Return (X, Y) of the center of cell containing provided text 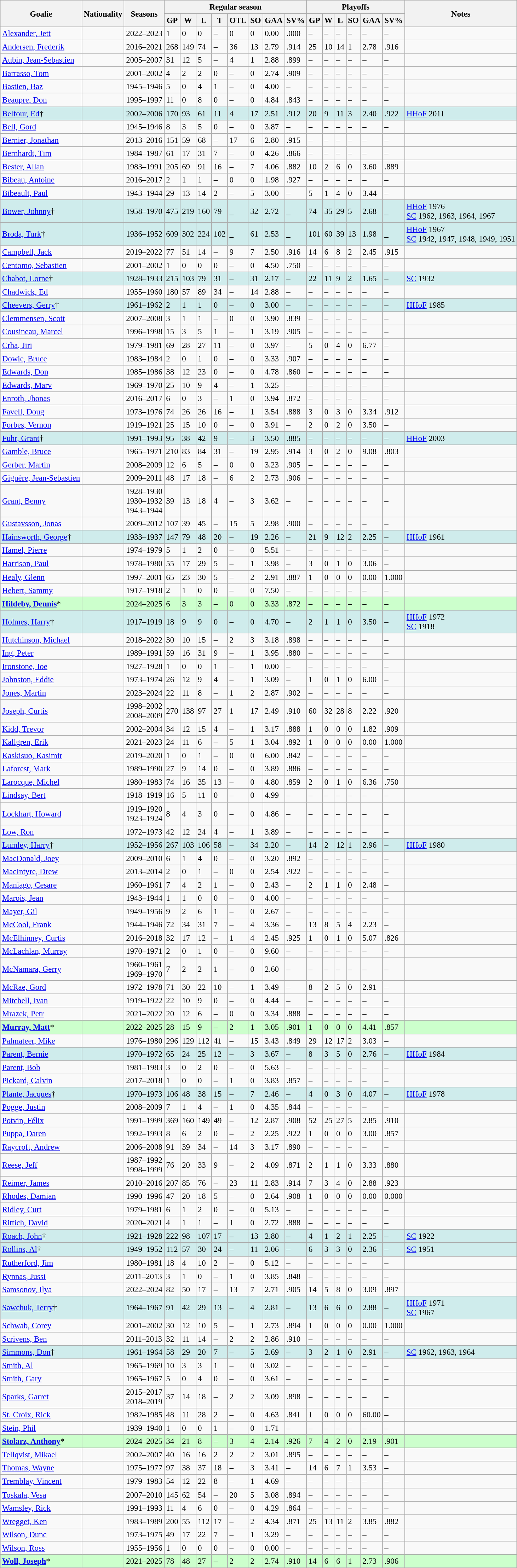
2002–2004 (144, 729)
2.14 (274, 1441)
Bibeault, Paul (41, 193)
Chabot, Lorne† (41, 279)
1944–1946 (144, 925)
170 (172, 114)
2.51 (274, 114)
MacIntyre, Drew (41, 872)
Playoffs (356, 7)
102 (219, 234)
Healy, Glenn (41, 577)
93 (188, 114)
609 (172, 234)
.842 (296, 756)
3.06 (372, 564)
.843 (296, 100)
2.86 (274, 1339)
1972–1978 (144, 987)
1955–1960 (144, 292)
1936–1952 (144, 234)
1965–1967 (144, 1379)
Notes (461, 13)
Thomas, Wayne (41, 1468)
Dowie, Bruce (41, 359)
1949–1956 (144, 911)
Mayer, Gil (41, 911)
2.50 (274, 252)
2.68 (372, 211)
1918–1919 (144, 796)
Broda, Turk† (41, 234)
1921–1928 (144, 1236)
2017–2018 (144, 1080)
2007–2008 (144, 319)
.920 (394, 711)
HHoF 1971 SC 1967 (461, 1308)
Parent, Bob (41, 1067)
HHoF 1984 (461, 1054)
Forbes, Vernon (41, 425)
Rollins, Al† (41, 1250)
McElhinney, Curtis (41, 938)
2009–2012 (144, 524)
0.000 (394, 1196)
2.83 (274, 1183)
78 (172, 1561)
3.61 (274, 1379)
205 (172, 167)
3.43 (274, 1041)
41 (219, 1041)
200 (172, 1521)
207 (172, 1183)
.923 (394, 1183)
Rynnas, Jussi (41, 1276)
Hutchinson, Michael (41, 640)
4.63 (274, 1415)
2009–2011 (144, 478)
Chadwick, Ed (41, 292)
296 (172, 1041)
Bower, Johnny† (41, 211)
Scrivens, Ben (41, 1339)
4.84 (274, 100)
Pogge, Justin (41, 1107)
2019–2022 (144, 252)
Joseph, Curtis (41, 711)
4.69 (274, 1481)
36 (238, 47)
1965–1969 (144, 1365)
1917–1918 (144, 590)
2005–2007 (144, 60)
.849 (296, 1041)
1985–1986 (144, 372)
Fuhr, Grant† (41, 438)
2.26 (274, 537)
2006–2008 (144, 1147)
1927–1928 (144, 666)
129 (188, 1041)
.839 (296, 319)
Bastien, Baz (41, 87)
Plante, Jacques† (41, 1094)
268 (172, 47)
3.91 (274, 425)
2.19 (372, 1441)
HHoF 1978 (461, 1094)
SC 1951 (461, 1250)
Hamel, Pierre (41, 551)
HHoF 1961 (461, 537)
St. Croix, Rick (41, 1415)
Bell, Gord (41, 127)
3.94 (274, 399)
2019–2020 (144, 756)
2.22 (372, 711)
.844 (296, 1107)
1.71 (274, 1428)
Pickard, Calvin (41, 1080)
2.76 (372, 1054)
HHoF 1985 (461, 305)
HHoF 2011 (461, 114)
Edwards, Don (41, 372)
2022–2025 (144, 1027)
1998–20022008–2009 (144, 711)
Puppa, Daren (41, 1134)
2016–2018 (144, 938)
1980–1983 (144, 782)
302 (188, 234)
4.50 (274, 266)
3.25 (274, 385)
3.23 (274, 465)
1928–1933 (144, 279)
Gerber, Martin (41, 465)
9.08 (372, 452)
3.01 (274, 1455)
Schwab, Corey (41, 1326)
101 (315, 234)
.859 (296, 782)
3.08 (274, 1495)
1917–1919 (144, 622)
1983–1991 (144, 167)
151 (172, 140)
1973–1975 (144, 1534)
1961–1962 (144, 305)
Hildeby, Dennis* (41, 604)
Simmons, Don† (41, 1352)
3.87 (274, 127)
2.36 (372, 1250)
3.20 (274, 858)
Raycroft, Andrew (41, 1147)
40 (172, 1455)
HHoF 1980 (461, 845)
60.00 (372, 1415)
147 (172, 537)
2015–20172018–2019 (144, 1397)
Stolarz, Anthony* (41, 1441)
2.98 (274, 524)
3.29 (274, 1534)
Roach, John† (41, 1236)
2.46 (274, 1094)
.899 (296, 60)
Goalie (41, 13)
2.06 (274, 1250)
.886 (296, 769)
3.19 (274, 332)
2022–2023 (144, 34)
Gamble, Bruce (41, 452)
1.82 (372, 729)
2002–2006 (144, 114)
3.98 (274, 564)
1987–19921998–1999 (144, 1165)
1982–1985 (144, 1415)
Gustavsson, Jonas (41, 524)
1969–1970 (144, 385)
2002–2007 (144, 1455)
HHoF 2003 (461, 438)
2016–2021 (144, 47)
Wregget, Ken (41, 1521)
1952–1956 (144, 845)
2013–2014 (144, 872)
3.36 (274, 925)
1970–1972 (144, 1054)
2.85 (372, 1120)
Kidd, Trevor (41, 729)
4.80 (274, 782)
Alexander, Jett (41, 34)
83 (188, 452)
Parent, Bernie (41, 1054)
.848 (296, 1276)
3.04 (274, 742)
4.41 (372, 1027)
2021–2025 (144, 1561)
Lockhart, Howard (41, 813)
2.17 (274, 279)
1989–1991 (144, 653)
4.70 (274, 622)
Potvin, Félix (41, 1120)
3.44 (372, 193)
82 (172, 1289)
4.86 (274, 813)
3.18 (274, 640)
McCool, Frank (41, 925)
3.49 (274, 987)
Ridley, Curt (41, 1210)
2023–2024 (144, 693)
2.49 (274, 711)
1939–1940 (144, 1428)
2.20 (274, 845)
1919–19201923–1924 (144, 813)
3.97 (274, 345)
Favell, Doug (41, 412)
Laforest, Mark (41, 769)
50 (188, 1289)
84 (204, 452)
1933–1937 (144, 537)
1995–1997 (144, 100)
Kallgren, Erik (41, 742)
2013–2016 (144, 140)
1974–1979 (144, 551)
.841 (296, 1415)
2018–2022 (144, 640)
Lindsay, Bert (41, 796)
1983–1984 (144, 359)
.000 (296, 34)
Wilson, Ross (41, 1548)
45 (204, 524)
71 (172, 987)
1964–1967 (144, 1308)
2.64 (274, 1196)
224 (204, 234)
.890 (296, 1147)
Mrazek, Petr (41, 1014)
3.05 (274, 1027)
Smith, Al (41, 1365)
Hebert, Sammy (41, 590)
4.34 (274, 1521)
145 (172, 1495)
HHoF 1972 SC 1918 (461, 622)
1978–1980 (144, 564)
1965–1971 (144, 452)
Reese, Jeff (41, 1165)
2.78 (372, 47)
1955–1956 (144, 1548)
2.96 (372, 845)
Rittich, David (41, 1223)
4.35 (274, 1107)
1979–1983 (144, 1481)
.860 (296, 372)
SC 1932 (461, 279)
Aubin, Jean-Sebastien (41, 60)
222 (172, 1236)
.826 (394, 938)
52 (315, 1120)
1970–1973 (144, 1094)
4.44 (274, 1001)
4.07 (372, 1094)
Holmes, Harry† (41, 622)
6.36 (372, 782)
.803 (394, 452)
SC 1922 (461, 1236)
2021–2023 (144, 742)
Palmateer, Mike (41, 1041)
Jones, Martin (41, 693)
Campbell, Jack (41, 252)
2.79 (274, 47)
3.95 (274, 653)
Tremblay, Vincent (41, 1481)
180 (172, 292)
MacDonald, Joey (41, 858)
Bernier, Jonathan (41, 140)
1961–1964 (144, 1352)
51 (188, 252)
Toskala, Vesa (41, 1495)
95 (172, 438)
1991–1999 (144, 1120)
McRae, Gord (41, 987)
2.81 (274, 1308)
.864 (296, 1508)
5.13 (274, 1210)
3.54 (274, 412)
2007–2010 (144, 1495)
3.53 (372, 1468)
Larocque, Michel (41, 782)
Grant, Benny (41, 501)
270 (172, 711)
210 (172, 452)
98 (188, 1236)
1973–1974 (144, 680)
1992–1993 (144, 1134)
1949–1952 (144, 1250)
2.54 (274, 872)
.900 (296, 524)
.897 (394, 1289)
Ing, Peter (41, 653)
Barrasso, Tom (41, 74)
3.67 (274, 1054)
1981–1983 (144, 1067)
Seasons (144, 13)
369 (172, 1120)
2.40 (372, 114)
Bester, Allan (41, 167)
1976–1980 (144, 1041)
2.95 (274, 452)
McNamara, Gerry (41, 970)
4.09 (274, 1165)
2009–2010 (144, 858)
6.77 (372, 345)
.926 (296, 1441)
2.48 (372, 885)
Sparks, Garret (41, 1397)
89 (204, 292)
2.71 (274, 1289)
.902 (296, 693)
1989–1990 (144, 769)
85 (188, 1183)
Rhodes, Damian (41, 1196)
77 (172, 252)
1997–2001 (144, 577)
Centomo, Sebastien (41, 266)
1928–19301930–19321943–1944 (144, 501)
1958–1970 (144, 211)
Maniago, Cesare (41, 885)
138 (188, 711)
HHoF 1967 SC 1942, 1947, 1948, 1949, 1951 (461, 234)
72 (172, 925)
1960–1961 (144, 885)
1973–1976 (144, 412)
Bernhardt, Tim (41, 153)
5.07 (372, 938)
Hainsworth, George† (41, 537)
Stein, Phil (41, 1428)
Lumley, Harry† (41, 845)
267 (172, 845)
62 (188, 1495)
2.53 (274, 234)
5.12 (274, 1263)
3.83 (274, 1080)
.895 (296, 1455)
Low, Ron (41, 832)
2021–2022 (144, 1014)
Tellqvist, Mikael (41, 1455)
4.06 (274, 167)
5.63 (274, 1067)
3.62 (274, 501)
1980–1981 (144, 1263)
1984–1987 (144, 153)
4.29 (274, 1508)
2.60 (274, 970)
Nationality (103, 13)
Crha, Jiri (41, 345)
Bibeau, Antoine (41, 180)
1972–1973 (144, 832)
Rutherford, Jim (41, 1263)
2022–2024 (144, 1289)
9.60 (274, 951)
Harrison, Paul (41, 564)
5.51 (274, 551)
Regular season (235, 7)
2.43 (274, 885)
T (219, 21)
2.23 (372, 925)
Belfour, Ed† (41, 114)
2010–2016 (144, 1183)
Reimer, James (41, 1183)
3.02 (274, 1365)
2.69 (274, 1352)
3.41 (274, 1468)
3.03 (372, 1041)
Giguère, Jean-Sebastien (41, 478)
.927 (296, 180)
7.50 (274, 590)
1919–1922 (144, 1001)
1996–1998 (144, 332)
219 (188, 211)
Sawchuk, Terry† (41, 1308)
Enroth, Jhonas (41, 399)
.889 (394, 167)
Andersen, Frederik (41, 47)
47 (172, 1196)
.925 (296, 938)
1960–19611969–1970 (144, 970)
Clemmensen, Scott (41, 319)
Beaupre, Don (41, 100)
4.78 (274, 372)
Edwards, Marv (41, 385)
475 (172, 211)
Kaskisuo, Kasimir (41, 756)
Cousineau, Marcel (41, 332)
68 (204, 140)
SC 1962, 1963, 1964 (461, 1352)
1983–1989 (144, 1521)
.866 (296, 153)
.907 (296, 359)
4.26 (274, 153)
215 (172, 279)
1990–1996 (144, 1196)
Murray, Matt* (41, 1027)
HHoF 1976 SC 1962, 1963, 1964, 1967 (461, 211)
1919–1921 (144, 425)
33 (204, 1165)
McLachlan, Murray (41, 951)
3.60 (372, 167)
Wilson, Dunc (41, 1534)
2.67 (274, 911)
.885 (296, 438)
4.99 (274, 796)
Mitchell, Ivan (41, 1001)
1975–1977 (144, 1468)
Samsonov, Ilya (41, 1289)
.887 (296, 577)
Ironstone, Joe (41, 666)
Johnston, Eddie (41, 680)
Woll, Joseph* (41, 1561)
3.90 (274, 319)
2020–2021 (144, 1223)
1970–1971 (144, 951)
Cheevers, Gerry† (41, 305)
Marois, Jean (41, 898)
Smith, Gary (41, 1379)
Wamsley, Rick (41, 1508)
OTL (238, 21)
1.65 (372, 279)
